Capture the cell that displays the provided text and extract its (X, Y) central coordinate. 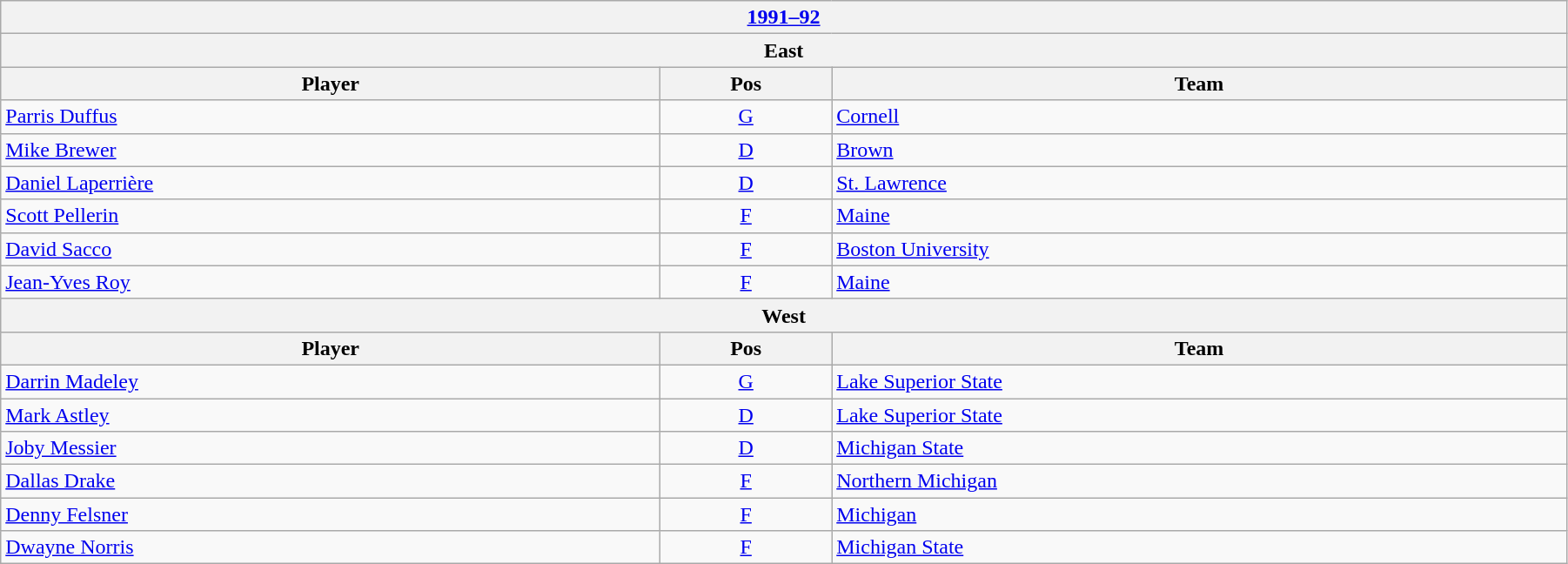
East (784, 50)
Brown (1199, 150)
Jean-Yves Roy (331, 282)
Joby Messier (331, 448)
Mark Astley (331, 415)
Michigan (1199, 514)
Darrin Madeley (331, 381)
St. Lawrence (1199, 183)
Boston University (1199, 249)
Dwayne Norris (331, 547)
Dallas Drake (331, 481)
Denny Felsner (331, 514)
Cornell (1199, 117)
Mike Brewer (331, 150)
Parris Duffus (331, 117)
Daniel Laperrière (331, 183)
West (784, 315)
Northern Michigan (1199, 481)
1991–92 (784, 17)
David Sacco (331, 249)
Scott Pellerin (331, 216)
